Locate the cell with the specified text and output its [X, Y] center coordinate. 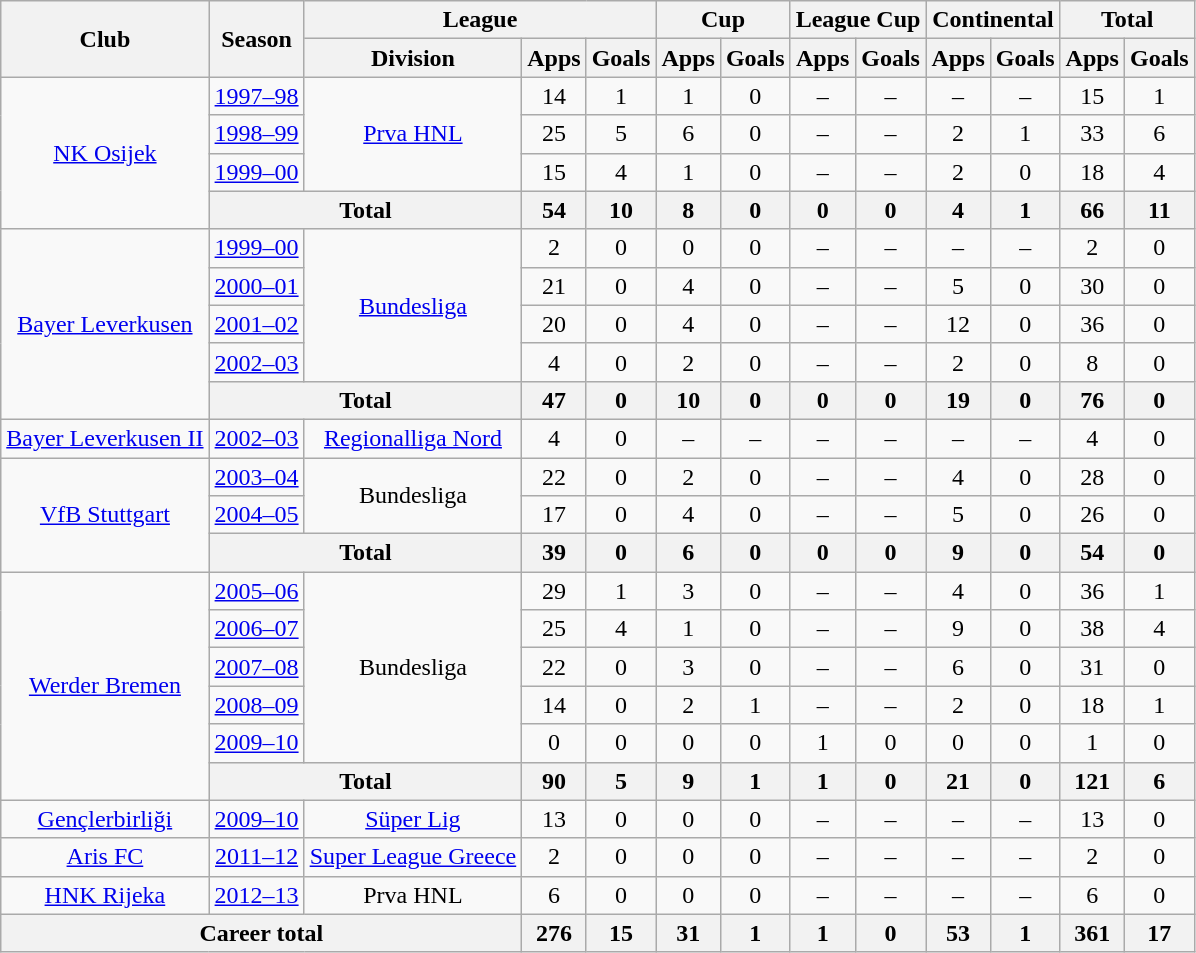
2011–12 [256, 857]
2007–08 [256, 667]
League Cup [858, 20]
Division [413, 58]
121 [1092, 781]
1998–99 [256, 134]
66 [1092, 210]
Süper Lig [413, 819]
19 [958, 400]
Cup [723, 20]
Continental [993, 20]
League [480, 20]
Werder Bremen [105, 686]
12 [958, 324]
2004–05 [256, 515]
2000–01 [256, 286]
26 [1092, 515]
361 [1092, 933]
Bayer Leverkusen [105, 324]
30 [1092, 286]
33 [1092, 134]
VfB Stuttgart [105, 515]
Club [105, 39]
29 [554, 591]
NK Osijek [105, 153]
Career total [262, 933]
28 [1092, 477]
Season [256, 39]
20 [554, 324]
2003–04 [256, 477]
Bayer Leverkusen II [105, 438]
276 [554, 933]
1997–98 [256, 96]
2012–13 [256, 895]
2005–06 [256, 591]
Aris FC [105, 857]
2006–07 [256, 629]
39 [554, 553]
47 [554, 400]
11 [1159, 210]
53 [958, 933]
HNK Rijeka [105, 895]
38 [1092, 629]
Regionalliga Nord [413, 438]
Super League Greece [413, 857]
2001–02 [256, 324]
Gençlerbirliği [105, 819]
90 [554, 781]
2008–09 [256, 705]
76 [1092, 400]
